Capture the cell that displays the provided text and extract its [X, Y] central coordinate. 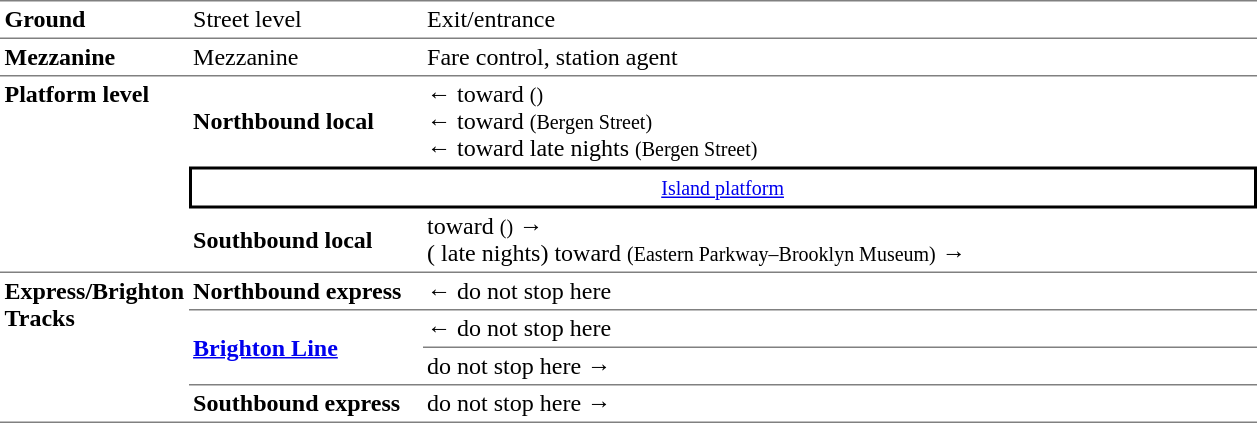
do not stop here → [840, 367]
Northbound local [306, 121]
Northbound express [306, 292]
Ground [94, 19]
← toward ()← toward (Bergen Street)← toward late nights (Bergen Street) [840, 121]
Express/Brighton Tracks [94, 348]
Platform level [94, 174]
Brighton Line [306, 348]
Fare control, station agent [840, 57]
Island platform [723, 187]
Street level [306, 19]
Southbound local [306, 240]
toward () → ( late nights) toward (Eastern Parkway–Brooklyn Museum) → [840, 240]
Exit/entrance [840, 19]
